Extract the [x, y] coordinate from the center of the cell holding the provided text.  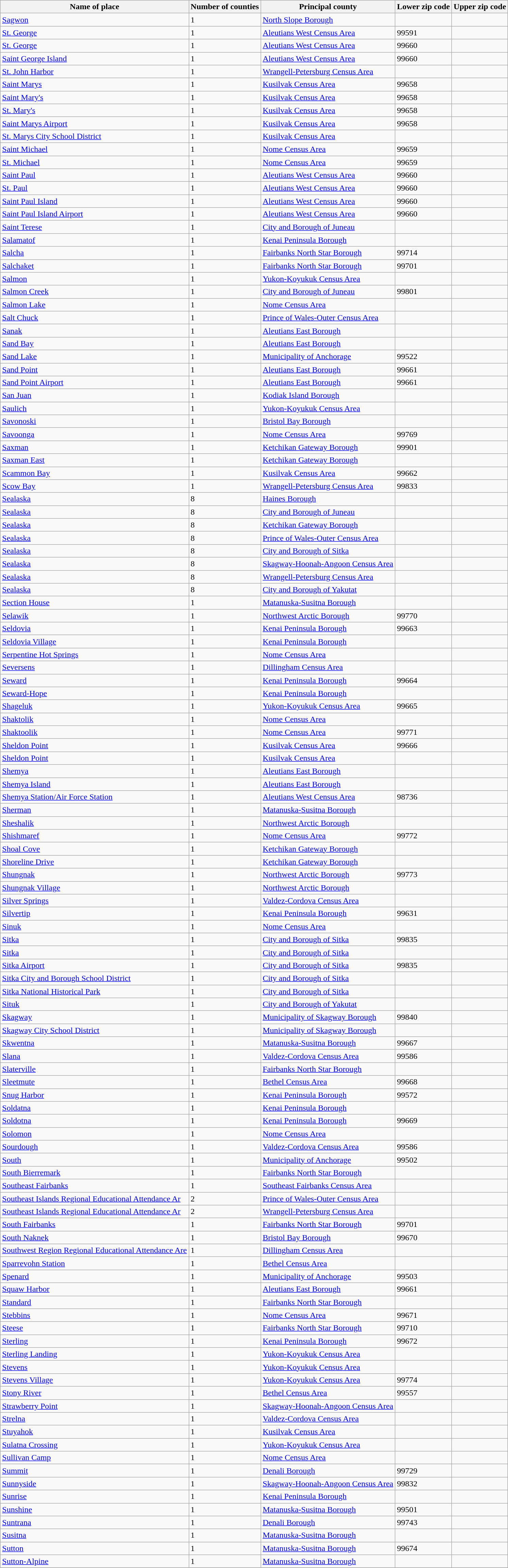
Sagwon [95, 20]
99729 [424, 1471]
Soldatna [95, 1108]
Saint Paul Island Airport [95, 214]
Strelna [95, 1419]
Sand Point Airport [95, 383]
Shemya Station/Air Force Station [95, 797]
Sand Point [95, 369]
99770 [424, 616]
Spenard [95, 1276]
Sunnyside [95, 1484]
Shishmaref [95, 836]
South Fairbanks [95, 1225]
99666 [424, 745]
Seldovia Village [95, 642]
Sherman [95, 810]
Soldotna [95, 1121]
99671 [424, 1315]
Snug Harbor [95, 1095]
Salchaket [95, 266]
Sleetmute [95, 1082]
Shaktolik [95, 719]
99774 [424, 1380]
Stevens [95, 1367]
Saint Paul [95, 175]
Suntrana [95, 1522]
Sterling [95, 1341]
Seward-Hope [95, 693]
99743 [424, 1522]
99667 [424, 1043]
Shaktoolik [95, 732]
Shoreline Drive [95, 862]
Salmon [95, 279]
Sulatna Crossing [95, 1445]
Savoonga [95, 434]
Sanak [95, 330]
99674 [424, 1548]
99772 [424, 836]
St. Marys City School District [95, 136]
99591 [424, 33]
Upper zip code [480, 7]
Salt Chuck [95, 318]
Sparrevohn Station [95, 1263]
Savonoski [95, 421]
Sunshine [95, 1509]
Shemya Island [95, 784]
Saint Marys [95, 84]
Salamatof [95, 240]
99572 [424, 1095]
North Slope Borough [328, 20]
Slana [95, 1056]
Salmon Lake [95, 305]
Seward [95, 680]
Sutton-Alpine [95, 1561]
Section House [95, 603]
Saxman East [95, 460]
99663 [424, 629]
Sunrise [95, 1497]
Standard [95, 1302]
99672 [424, 1341]
99769 [424, 434]
99901 [424, 447]
South Bierremark [95, 1173]
Shemya [95, 771]
Skwentna [95, 1043]
Seldovia [95, 629]
Seversens [95, 667]
Number of counties [225, 7]
Selawik [95, 616]
Shungnak [95, 875]
South Naknek [95, 1238]
Squaw Harbor [95, 1289]
Southeast Fairbanks [95, 1185]
99832 [424, 1484]
Saint Paul Island [95, 201]
Saxman [95, 447]
Sinuk [95, 926]
Slaterville [95, 1069]
Saulich [95, 408]
99631 [424, 914]
Stebbins [95, 1315]
99557 [424, 1393]
Strawberry Point [95, 1406]
99670 [424, 1238]
Sitka National Historical Park [95, 991]
Saint Michael [95, 149]
Saint Mary's [95, 97]
Lower zip code [424, 7]
South [95, 1160]
Scow Bay [95, 486]
99668 [424, 1082]
Steese [95, 1328]
99801 [424, 292]
99840 [424, 1017]
Stony River [95, 1393]
Southwest Region Regional Educational Attendance Are [95, 1250]
Sitka City and Borough School District [95, 978]
Saint George Island [95, 59]
99664 [424, 680]
99771 [424, 732]
99662 [424, 473]
98736 [424, 797]
Saint Terese [95, 227]
99669 [424, 1121]
99833 [424, 486]
Principal county [328, 7]
Sutton [95, 1548]
Silver Springs [95, 901]
Shageluk [95, 706]
Salmon Creek [95, 292]
Saint Marys Airport [95, 123]
St. Michael [95, 162]
Shungnak Village [95, 888]
Sitka Airport [95, 965]
Skagway City School District [95, 1030]
Sourdough [95, 1147]
99501 [424, 1509]
Stevens Village [95, 1380]
St. John Harbor [95, 71]
Summit [95, 1471]
Sheshalik [95, 823]
St. Mary's [95, 110]
Salcha [95, 253]
Skagway [95, 1017]
Susitna [95, 1535]
Kodiak Island Borough [328, 395]
Scammon Bay [95, 473]
Sullivan Camp [95, 1458]
San Juan [95, 395]
99522 [424, 356]
Sterling Landing [95, 1354]
Serpentine Hot Springs [95, 654]
Situk [95, 1004]
Solomon [95, 1134]
Haines Borough [328, 499]
Shoal Cove [95, 849]
99714 [424, 253]
Name of place [95, 7]
St. Paul [95, 188]
Sand Bay [95, 343]
Sand Lake [95, 356]
Stuyahok [95, 1432]
99710 [424, 1328]
99503 [424, 1276]
Southeast Fairbanks Census Area [328, 1185]
99665 [424, 706]
Silvertip [95, 914]
99502 [424, 1160]
99773 [424, 875]
